For the text-containing cell, return its midpoint in (x, y) coordinate format. 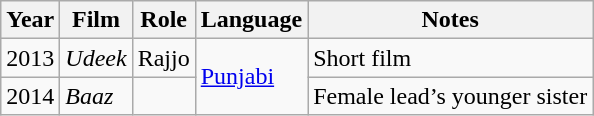
Baaz (96, 96)
Role (164, 20)
Rajjo (164, 58)
Female lead’s younger sister (450, 96)
Notes (450, 20)
Short film (450, 58)
Udeek (96, 58)
2013 (30, 58)
2014 (30, 96)
Year (30, 20)
Film (96, 20)
Language (251, 20)
Punjabi (251, 77)
